Extract the (x, y) coordinate from the center of the cell holding the provided text.  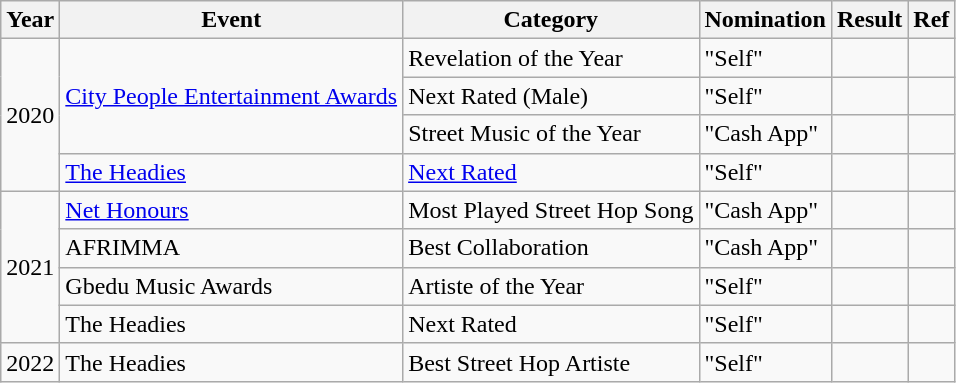
2022 (30, 362)
Best Collaboration (551, 248)
Most Played Street Hop Song (551, 210)
Result (869, 20)
Next Rated (Male) (551, 96)
Net Honours (232, 210)
Gbedu Music Awards (232, 286)
AFRIMMA (232, 248)
Nomination (765, 20)
City People Entertainment Awards (232, 96)
Ref (932, 20)
2021 (30, 267)
Street Music of the Year (551, 134)
Best Street Hop Artiste (551, 362)
2020 (30, 115)
Year (30, 20)
Artiste of the Year (551, 286)
Revelation of the Year (551, 58)
Event (232, 20)
Category (551, 20)
